Search for the cell housing the specified text and yield its (x, y) center coordinate. 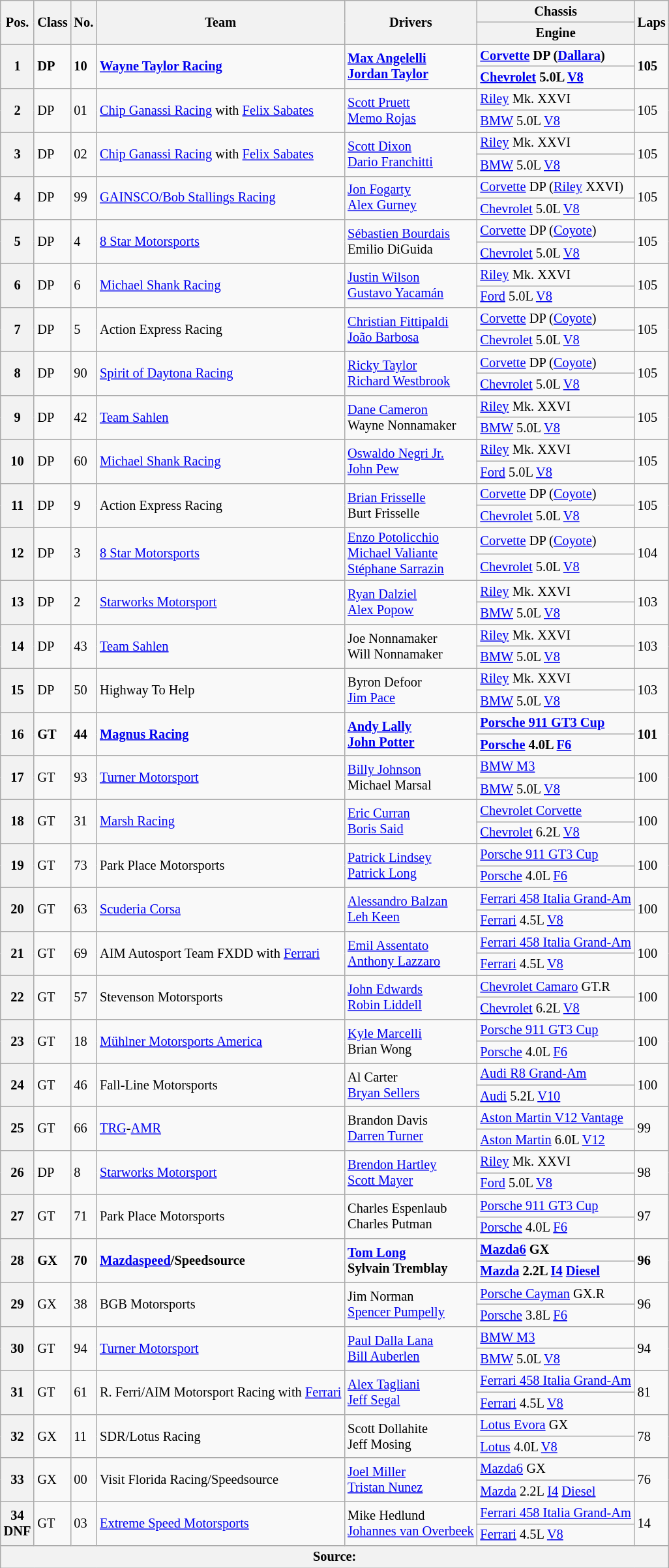
Porsche Cayman GX.R (556, 1294)
Visit Florida Racing/Speedsource (220, 1480)
Brandon Davis Darren Turner (411, 1129)
29 (18, 1304)
Jon Fogarty Alex Gurney (411, 198)
Chassis (556, 11)
42 (83, 417)
Christian Fittipaldi João Barbosa (411, 330)
Audi 5.2L V10 (556, 1096)
Joe Nonnamaker Will Nonnamaker (411, 645)
Aston Martin V12 Vantage (556, 1118)
No. (83, 22)
81 (652, 1391)
Ricky Taylor Richard Westbrook (411, 373)
57 (83, 998)
Mike Hedlund Johannes van Overbeek (411, 1523)
Alex Tagliani Jeff Segal (411, 1391)
34DNF (18, 1523)
Alessandro Balzan Leh Keen (411, 909)
20 (18, 909)
00 (83, 1480)
Byron Defoor Jim Pace (411, 690)
Scott Dollahite Jeff Mosing (411, 1436)
23 (18, 1041)
Engine (556, 33)
Mazdaspeed/Speedsource (220, 1260)
Magnus Racing (220, 734)
60 (83, 460)
Joel Miller Tristan Nunez (411, 1480)
46 (83, 1085)
Extreme Speed Motorsports (220, 1523)
Lotus 4.0L V8 (556, 1447)
97 (652, 1217)
Highway To Help (220, 690)
Aston Martin 6.0L V12 (556, 1140)
Sébastien Bourdais Emilio DiGuida (411, 241)
Mühlner Motorsports America (220, 1041)
Scuderia Corsa (220, 909)
Jim Norman Spencer Pumpelly (411, 1304)
Marsh Racing (220, 821)
Corvette DP (Riley XXVI) (556, 187)
Max Angelelli Jordan Taylor (411, 67)
Scott Pruett Memo Rojas (411, 110)
SDR/Lotus Racing (220, 1436)
Kyle Marcelli Brian Wong (411, 1041)
73 (83, 866)
Billy Johnson Michael Marsal (411, 777)
Corvette DP (Dallara) (556, 55)
Tom Long Sylvain Tremblay (411, 1260)
32 (18, 1436)
71 (83, 1217)
63 (83, 909)
AIM Autosport Team FXDD with Ferrari (220, 953)
26 (18, 1172)
17 (18, 777)
98 (652, 1172)
Drivers (411, 22)
Chevrolet Corvette (556, 810)
Audi R8 Grand-Am (556, 1074)
16 (18, 734)
Eric Curran Boris Said (411, 821)
Spirit of Daytona Racing (220, 373)
104 (652, 554)
93 (83, 777)
Scott Dixon Dario Franchitti (411, 154)
30 (18, 1348)
Fall-Line Motorsports (220, 1085)
13 (18, 602)
Charles Espenlaub Charles Putman (411, 1217)
Class (52, 22)
02 (83, 154)
Emil Assentato Anthony Lazzaro (411, 953)
21 (18, 953)
70 (83, 1260)
Team (220, 22)
28 (18, 1260)
101 (652, 734)
Laps (652, 22)
GAINSCO/Bob Stallings Racing (220, 198)
61 (83, 1391)
19 (18, 866)
Justin Wilson Gustavo Yacamán (411, 286)
Ryan Dalziel Alex Popow (411, 602)
BGB Motorsports (220, 1304)
Chevrolet Camaro GT.R (556, 986)
12 (18, 554)
Andy Lally John Potter (411, 734)
Al Carter Bryan Sellers (411, 1085)
Stevenson Motorsports (220, 998)
44 (83, 734)
1 (18, 67)
Dane Cameron Wayne Nonnamaker (411, 417)
Brendon Hartley Scott Mayer (411, 1172)
7 (18, 330)
Brian Frisselle Burt Frisselle (411, 505)
R. Ferri/AIM Motorsport Racing with Ferrari (220, 1391)
66 (83, 1129)
38 (83, 1304)
27 (18, 1217)
03 (83, 1523)
24 (18, 1085)
76 (652, 1480)
Pos. (18, 22)
Source: (335, 1557)
Enzo Potolicchio Michael Valiante Stéphane Sarrazin (411, 554)
Porsche 3.8L F6 (556, 1315)
78 (652, 1436)
Paul Dalla Lana Bill Auberlen (411, 1348)
22 (18, 998)
Lotus Evora GX (556, 1425)
Patrick Lindsey Patrick Long (411, 866)
01 (83, 110)
50 (83, 690)
90 (83, 373)
43 (83, 645)
John Edwards Robin Liddell (411, 998)
25 (18, 1129)
Oswaldo Negri Jr. John Pew (411, 460)
TRG-AMR (220, 1129)
Wayne Taylor Racing (220, 67)
15 (18, 690)
69 (83, 953)
33 (18, 1480)
